For the text-containing cell, return its midpoint in [X, Y] coordinate format. 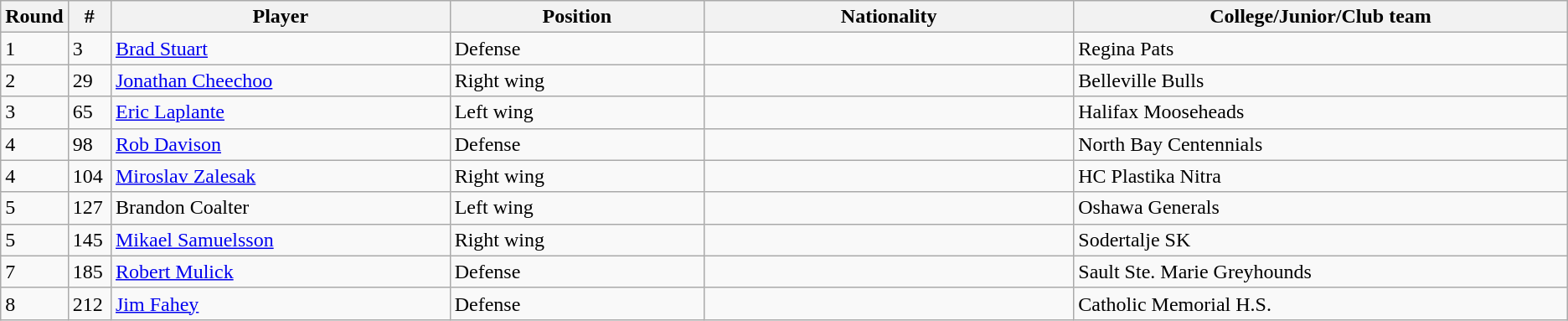
Catholic Memorial H.S. [1321, 303]
Eric Laplante [280, 112]
Sault Ste. Marie Greyhounds [1321, 272]
212 [89, 303]
7 [34, 272]
1 [34, 49]
Rob Davison [280, 144]
98 [89, 144]
Belleville Bulls [1321, 80]
Miroslav Zalesak [280, 176]
Jonathan Cheechoo [280, 80]
Halifax Mooseheads [1321, 112]
Round [34, 17]
Sodertalje SK [1321, 240]
Regina Pats [1321, 49]
Player [280, 17]
HC Plastika Nitra [1321, 176]
Brad Stuart [280, 49]
North Bay Centennials [1321, 144]
Nationality [890, 17]
Robert Mulick [280, 272]
Brandon Coalter [280, 208]
29 [89, 80]
Mikael Samuelsson [280, 240]
# [89, 17]
185 [89, 272]
2 [34, 80]
65 [89, 112]
Oshawa Generals [1321, 208]
145 [89, 240]
College/Junior/Club team [1321, 17]
104 [89, 176]
8 [34, 303]
Position [576, 17]
127 [89, 208]
Jim Fahey [280, 303]
